Locate the cell with the specified text and output its [X, Y] center coordinate. 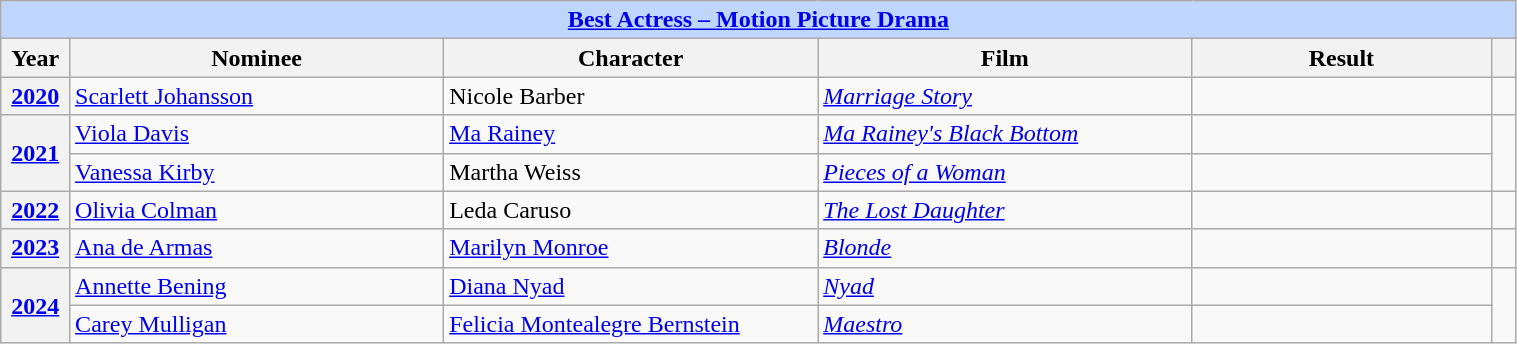
2024 [36, 305]
Annette Bening [257, 286]
Martha Weiss [631, 172]
Nyad [1005, 286]
Year [36, 58]
Diana Nyad [631, 286]
2021 [36, 153]
Scarlett Johansson [257, 96]
Marilyn Monroe [631, 248]
Ana de Armas [257, 248]
Vanessa Kirby [257, 172]
Viola Davis [257, 134]
Leda Caruso [631, 210]
Pieces of a Woman [1005, 172]
The Lost Daughter [1005, 210]
Film [1005, 58]
Ma Rainey [631, 134]
Nominee [257, 58]
Marriage Story [1005, 96]
Olivia Colman [257, 210]
2020 [36, 96]
2023 [36, 248]
2022 [36, 210]
Maestro [1005, 324]
Character [631, 58]
Carey Mulligan [257, 324]
Best Actress – Motion Picture Drama [758, 20]
Ma Rainey's Black Bottom [1005, 134]
Felicia Montealegre Bernstein [631, 324]
Blonde [1005, 248]
Result [1342, 58]
Nicole Barber [631, 96]
